Search for the cell housing the specified text and yield its [x, y] center coordinate. 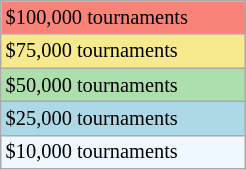
$10,000 tournaments [124, 152]
$25,000 tournaments [124, 118]
$75,000 tournaments [124, 51]
$100,000 tournaments [124, 17]
$50,000 tournaments [124, 85]
